For the text-containing cell, return its midpoint in [x, y] coordinate format. 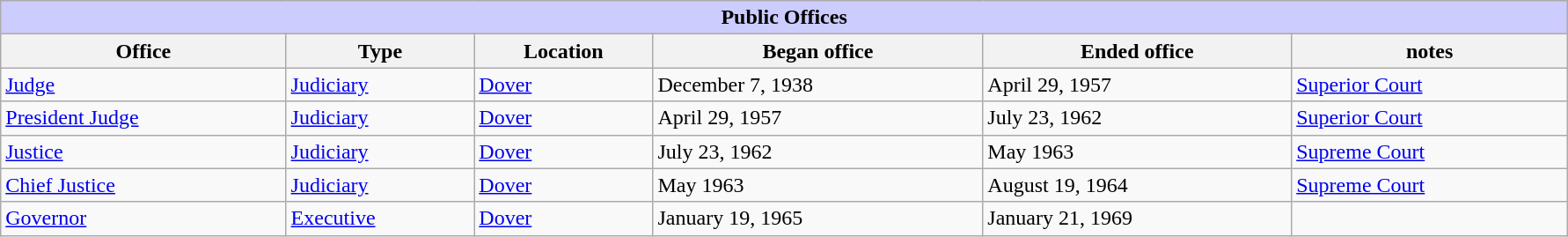
Public Offices [785, 18]
Justice [143, 152]
Governor [143, 218]
Ended office [1137, 51]
August 19, 1964 [1137, 185]
January 21, 1969 [1137, 218]
Office [143, 51]
Type [380, 51]
Executive [380, 218]
Judge [143, 85]
Chief Justice [143, 185]
December 7, 1938 [818, 85]
notes [1430, 51]
Location [563, 51]
Began office [818, 51]
President Judge [143, 118]
January 19, 1965 [818, 218]
